For the text-containing cell, return its midpoint in [x, y] coordinate format. 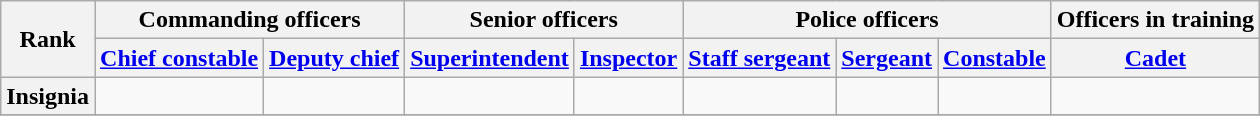
Senior officers [544, 20]
Chief constable [180, 58]
Rank [48, 39]
Officers in training [1155, 20]
Inspector [628, 58]
Commanding officers [250, 20]
Cadet [1155, 58]
Constable [995, 58]
Superintendent [490, 58]
Staff sergeant [760, 58]
Sergeant [887, 58]
Police officers [867, 20]
Insignia [48, 96]
Deputy chief [334, 58]
